Locate the cell with the specified text and output its [X, Y] center coordinate. 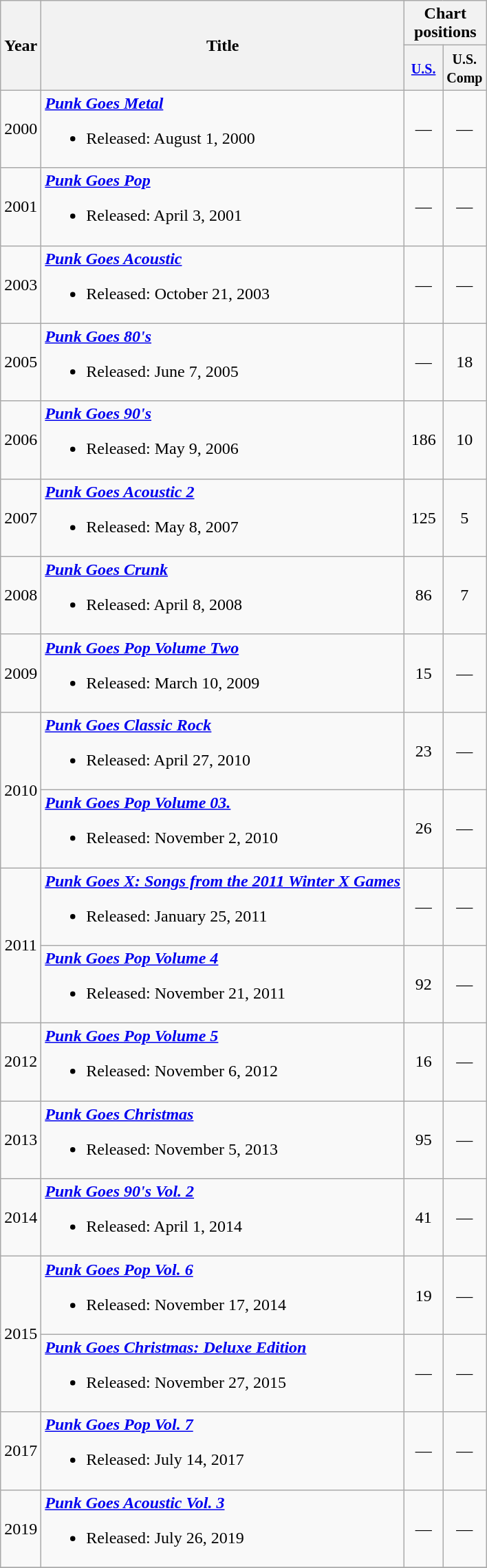
Punk Goes Acoustic 2Released: May 8, 2007 [223, 517]
5 [465, 517]
Year [21, 45]
Punk Goes Pop Vol. 6Released: November 17, 2014 [223, 1296]
125 [424, 517]
Punk Goes Pop Volume 4Released: November 21, 2011 [223, 985]
Punk Goes Acoustic Vol. 3Released: July 26, 2019 [223, 1528]
Punk Goes PopReleased: April 3, 2001 [223, 206]
95 [424, 1140]
26 [424, 828]
Punk Goes Pop Volume 5Released: November 6, 2012 [223, 1062]
18 [465, 362]
2014 [21, 1217]
Punk Goes CrunkReleased: April 8, 2008 [223, 596]
Punk Goes AcousticReleased: October 21, 2003 [223, 285]
Punk Goes Christmas: Deluxe EditionReleased: November 27, 2015 [223, 1373]
41 [424, 1217]
2010 [21, 790]
2011 [21, 946]
19 [424, 1296]
2015 [21, 1334]
Punk Goes 90'sReleased: May 9, 2006 [223, 440]
23 [424, 751]
2005 [21, 362]
15 [424, 673]
92 [424, 985]
U.S. [424, 67]
2000 [21, 129]
Punk Goes 90's Vol. 2Released: April 1, 2014 [223, 1217]
U.S. Comp [465, 67]
2001 [21, 206]
Chart positions [446, 23]
2009 [21, 673]
2017 [21, 1451]
Punk Goes X: Songs from the 2011 Winter X GamesReleased: January 25, 2011 [223, 906]
2019 [21, 1528]
Title [223, 45]
10 [465, 440]
Punk Goes MetalReleased: August 1, 2000 [223, 129]
2012 [21, 1062]
2013 [21, 1140]
Punk Goes Pop Vol. 7Released: July 14, 2017 [223, 1451]
2008 [21, 596]
Punk Goes 80'sReleased: June 7, 2005 [223, 362]
16 [424, 1062]
86 [424, 596]
2003 [21, 285]
Punk Goes Pop Volume TwoReleased: March 10, 2009 [223, 673]
Punk Goes ChristmasReleased: November 5, 2013 [223, 1140]
186 [424, 440]
2007 [21, 517]
Punk Goes Classic RockReleased: April 27, 2010 [223, 751]
7 [465, 596]
2006 [21, 440]
Punk Goes Pop Volume 03.Released: November 2, 2010 [223, 828]
